Provide the [x, y] coordinate of the cell's center where the given text is located.  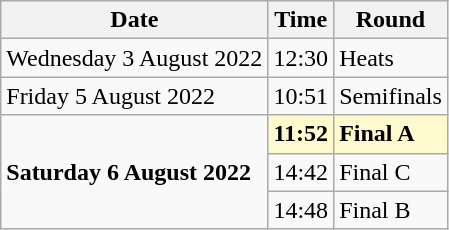
Round [391, 20]
14:48 [301, 210]
Heats [391, 58]
Final A [391, 134]
Final C [391, 172]
12:30 [301, 58]
Date [134, 20]
10:51 [301, 96]
Semifinals [391, 96]
Wednesday 3 August 2022 [134, 58]
14:42 [301, 172]
Friday 5 August 2022 [134, 96]
Final B [391, 210]
Saturday 6 August 2022 [134, 172]
11:52 [301, 134]
Time [301, 20]
